Locate the cell with the specified text and output its [x, y] center coordinate. 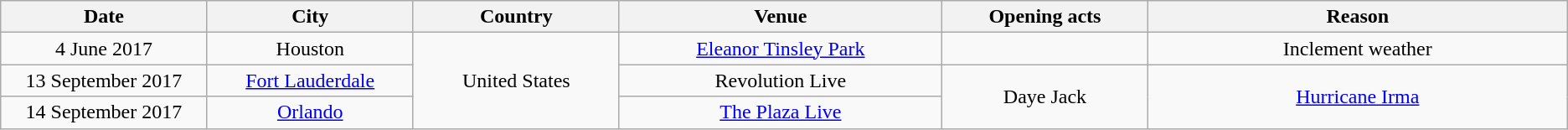
Eleanor Tinsley Park [781, 49]
Houston [310, 49]
Country [516, 17]
City [310, 17]
Inclement weather [1357, 49]
Revolution Live [781, 81]
Date [104, 17]
Fort Lauderdale [310, 81]
Opening acts [1045, 17]
4 June 2017 [104, 49]
Daye Jack [1045, 96]
14 September 2017 [104, 112]
Venue [781, 17]
United States [516, 81]
Orlando [310, 112]
13 September 2017 [104, 81]
Hurricane Irma [1357, 96]
The Plaza Live [781, 112]
Reason [1357, 17]
